Pinpoint the cell where the given text exists, returning its (X, Y) midpoint coordinate. 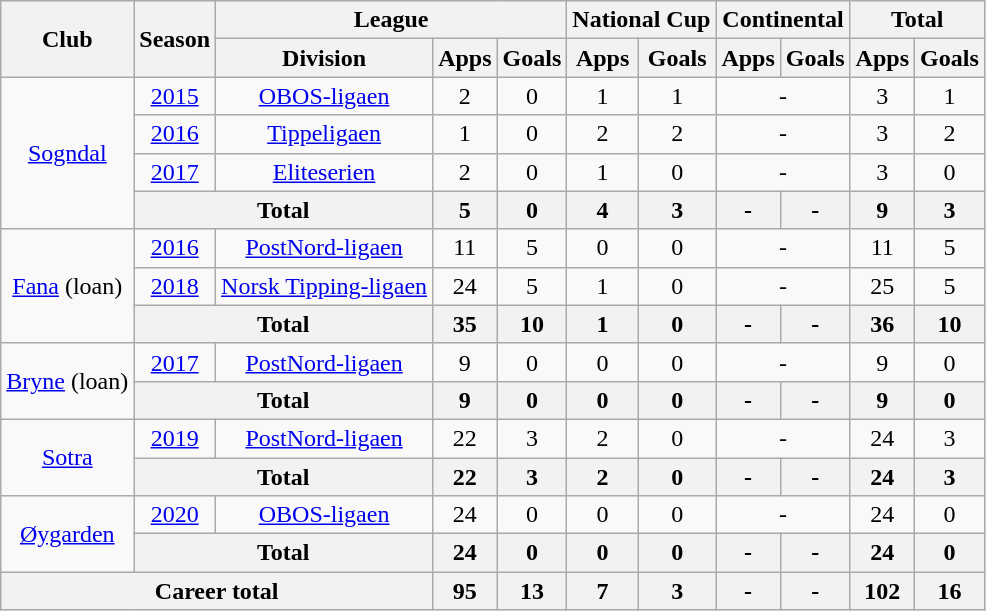
7 (603, 591)
Bryne (loan) (68, 381)
95 (465, 591)
2018 (175, 286)
4 (603, 210)
Sogndal (68, 153)
25 (882, 286)
13 (532, 591)
Norsk Tipping-ligaen (324, 286)
102 (882, 591)
Sotra (68, 457)
Continental (783, 20)
16 (950, 591)
Division (324, 58)
2015 (175, 96)
Eliteserien (324, 172)
2019 (175, 438)
National Cup (642, 20)
Tippeligaen (324, 134)
2020 (175, 515)
League (392, 20)
Career total (217, 591)
Fana (loan) (68, 286)
Club (68, 39)
35 (465, 324)
Season (175, 39)
36 (882, 324)
Øygarden (68, 534)
